Scan for the cell matching the given text and deliver its [x, y] coordinate at center. 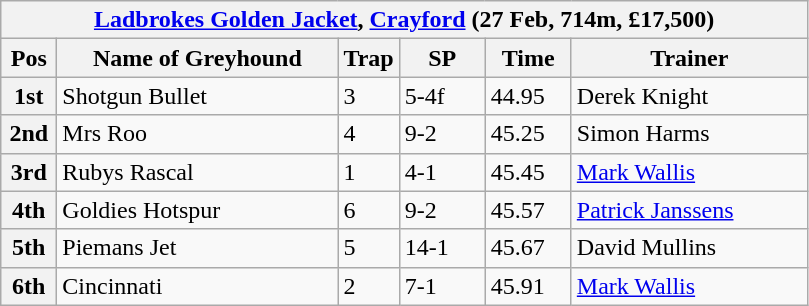
Simon Harms [689, 134]
SP [442, 58]
45.67 [528, 248]
1st [29, 96]
5-4f [442, 96]
7-1 [442, 286]
Trainer [689, 58]
Pos [29, 58]
3 [368, 96]
1 [368, 172]
44.95 [528, 96]
45.25 [528, 134]
Cincinnati [198, 286]
Mrs Roo [198, 134]
6th [29, 286]
Rubys Rascal [198, 172]
Ladbrokes Golden Jacket, Crayford (27 Feb, 714m, £17,500) [404, 20]
4 [368, 134]
2nd [29, 134]
Name of Greyhound [198, 58]
2 [368, 286]
4th [29, 210]
45.57 [528, 210]
Goldies Hotspur [198, 210]
David Mullins [689, 248]
Time [528, 58]
45.45 [528, 172]
5 [368, 248]
14-1 [442, 248]
Derek Knight [689, 96]
4-1 [442, 172]
Shotgun Bullet [198, 96]
5th [29, 248]
Piemans Jet [198, 248]
Trap [368, 58]
Patrick Janssens [689, 210]
6 [368, 210]
45.91 [528, 286]
3rd [29, 172]
